Scan for the cell matching the given text and deliver its (X, Y) coordinate at center. 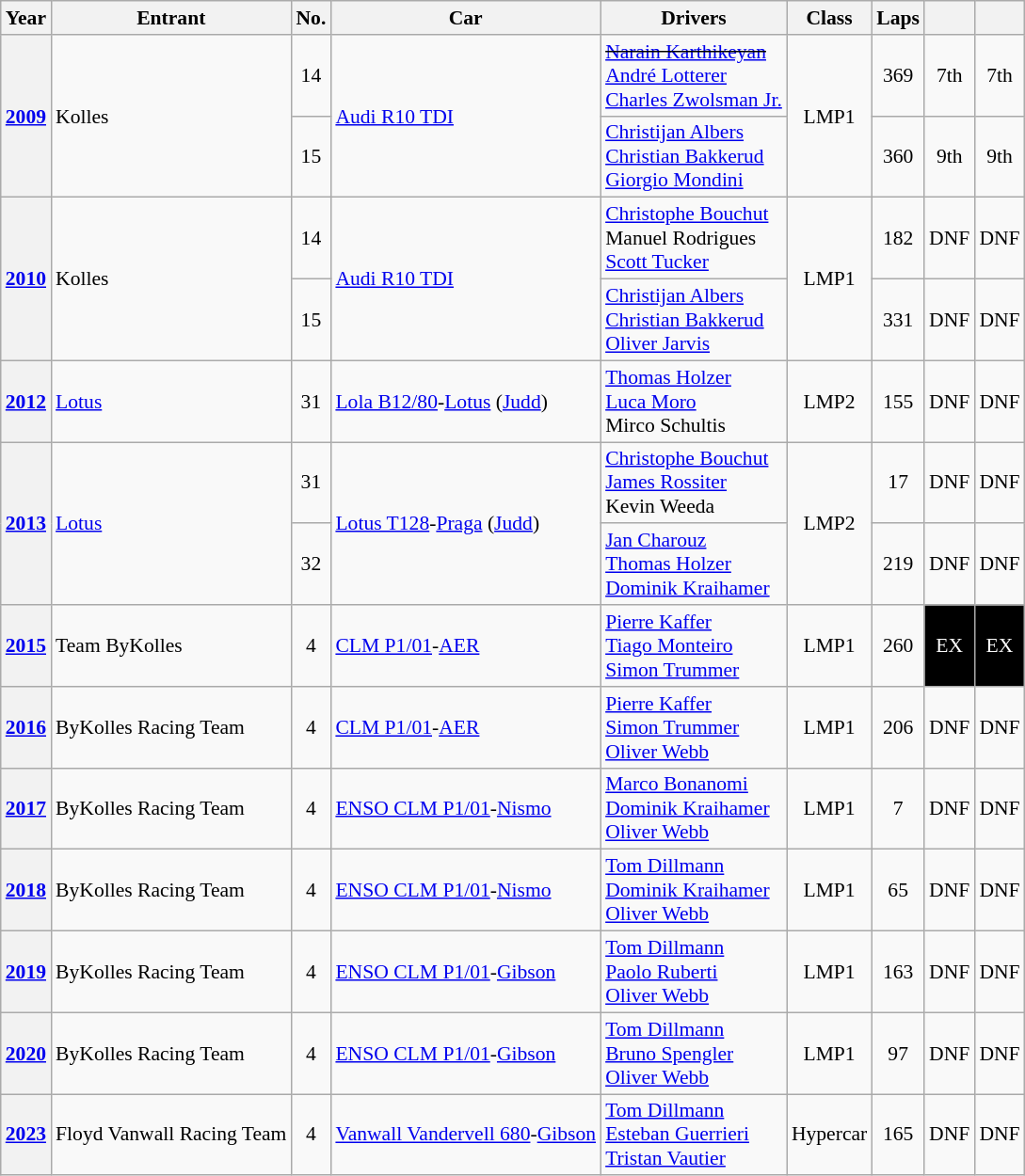
Entrant (171, 18)
Tom Dillmann Paolo Ruberti Oliver Webb (694, 973)
Hypercar (829, 1135)
2016 (26, 728)
2018 (26, 890)
260 (898, 645)
360 (898, 156)
2015 (26, 645)
Christophe Bouchut James Rossiter Kevin Weeda (694, 484)
Team ByKolles (171, 645)
219 (898, 564)
Year (26, 18)
Vanwall Vandervell 680-Gibson (465, 1135)
Pierre Kaffer Simon Trummer Oliver Webb (694, 728)
Lotus T128-Praga (Judd) (465, 523)
2010 (26, 278)
Marco Bonanomi Dominik Kraihamer Oliver Webb (694, 809)
2023 (26, 1135)
No. (311, 18)
2017 (26, 809)
Narain Karthikeyan André Lotterer Charles Zwolsman Jr. (694, 75)
182 (898, 239)
Class (829, 18)
Christijan Albers Christian Bakkerud Giorgio Mondini (694, 156)
Floyd Vanwall Racing Team (171, 1135)
2012 (26, 401)
Christijan Albers Christian Bakkerud Oliver Jarvis (694, 320)
Tom Dillmann Esteban Guerrieri Tristan Vautier (694, 1135)
Tom Dillmann Bruno Spengler Oliver Webb (694, 1054)
2013 (26, 523)
2020 (26, 1054)
2019 (26, 973)
Laps (898, 18)
331 (898, 320)
Thomas Holzer Luca Moro Mirco Schultis (694, 401)
Christophe Bouchut Manuel Rodrigues Scott Tucker (694, 239)
369 (898, 75)
17 (898, 484)
165 (898, 1135)
Lola B12/80-Lotus (Judd) (465, 401)
Drivers (694, 18)
163 (898, 973)
7 (898, 809)
206 (898, 728)
Tom Dillmann Dominik Kraihamer Oliver Webb (694, 890)
32 (311, 564)
97 (898, 1054)
Pierre Kaffer Tiago Monteiro Simon Trummer (694, 645)
155 (898, 401)
65 (898, 890)
2009 (26, 117)
Jan Charouz Thomas Holzer Dominik Kraihamer (694, 564)
Car (465, 18)
